Detect which cell encompasses the target text, then output its [X, Y] center coordinate. 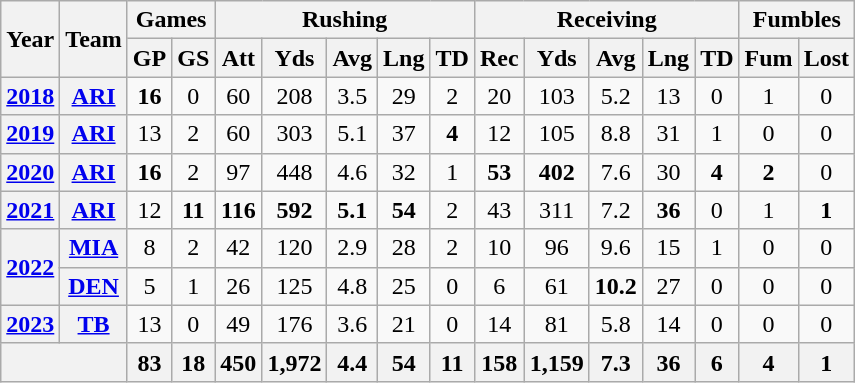
116 [238, 210]
20 [499, 96]
592 [294, 210]
1,972 [294, 362]
2022 [30, 267]
TB [94, 324]
9.6 [616, 248]
303 [294, 134]
83 [149, 362]
2.9 [352, 248]
402 [556, 172]
Att [238, 58]
Fum [768, 58]
MIA [94, 248]
Fumbles [796, 20]
2018 [30, 96]
81 [556, 324]
5.2 [616, 96]
18 [194, 362]
5 [149, 286]
105 [556, 134]
96 [556, 248]
103 [556, 96]
Rushing [345, 20]
2019 [30, 134]
176 [294, 324]
37 [404, 134]
7.2 [616, 210]
4.6 [352, 172]
Games [170, 20]
42 [238, 248]
28 [404, 248]
8 [149, 248]
Team [94, 39]
53 [499, 172]
2023 [30, 324]
2020 [30, 172]
450 [238, 362]
10 [499, 248]
Receiving [606, 20]
DEN [94, 286]
7.3 [616, 362]
10.2 [616, 286]
31 [668, 134]
5.8 [616, 324]
27 [668, 286]
120 [294, 248]
125 [294, 286]
Rec [499, 58]
448 [294, 172]
4.8 [352, 286]
15 [668, 248]
25 [404, 286]
49 [238, 324]
3.6 [352, 324]
GP [149, 58]
29 [404, 96]
30 [668, 172]
GS [194, 58]
3.5 [352, 96]
26 [238, 286]
4.4 [352, 362]
32 [404, 172]
Lost [826, 58]
7.6 [616, 172]
1,159 [556, 362]
21 [404, 324]
8.8 [616, 134]
2021 [30, 210]
61 [556, 286]
158 [499, 362]
43 [499, 210]
97 [238, 172]
208 [294, 96]
311 [556, 210]
Year [30, 39]
